Output the (x, y) coordinate of the center of the cell containing the given text.  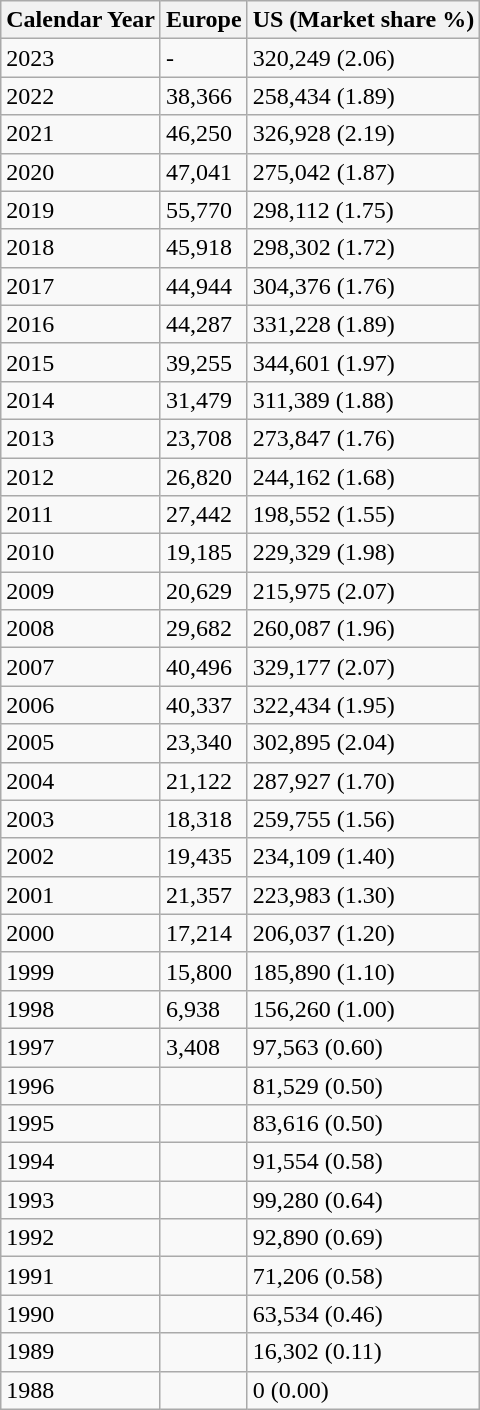
156,260 (1.00) (364, 1009)
19,435 (204, 857)
215,975 (2.07) (364, 591)
- (204, 58)
185,890 (1.10) (364, 971)
1998 (81, 1009)
18,318 (204, 819)
1990 (81, 1314)
1989 (81, 1352)
63,534 (0.46) (364, 1314)
23,708 (204, 438)
91,554 (0.58) (364, 1162)
2004 (81, 781)
31,479 (204, 400)
71,206 (0.58) (364, 1276)
1999 (81, 971)
344,601 (1.97) (364, 362)
1993 (81, 1200)
2000 (81, 933)
16,302 (0.11) (364, 1352)
229,329 (1.98) (364, 553)
223,983 (1.30) (364, 895)
1995 (81, 1124)
40,496 (204, 667)
234,109 (1.40) (364, 857)
2002 (81, 857)
206,037 (1.20) (364, 933)
244,162 (1.68) (364, 477)
331,228 (1.89) (364, 324)
2023 (81, 58)
46,250 (204, 134)
198,552 (1.55) (364, 515)
19,185 (204, 553)
92,890 (0.69) (364, 1238)
2013 (81, 438)
Europe (204, 20)
320,249 (2.06) (364, 58)
311,389 (1.88) (364, 400)
2011 (81, 515)
1991 (81, 1276)
2018 (81, 248)
44,287 (204, 324)
2001 (81, 895)
298,112 (1.75) (364, 210)
0 (0.00) (364, 1390)
23,340 (204, 743)
2017 (81, 286)
302,895 (2.04) (364, 743)
45,918 (204, 248)
287,927 (1.70) (364, 781)
20,629 (204, 591)
260,087 (1.96) (364, 629)
259,755 (1.56) (364, 819)
1994 (81, 1162)
6,938 (204, 1009)
1996 (81, 1085)
47,041 (204, 172)
2021 (81, 134)
2009 (81, 591)
17,214 (204, 933)
2003 (81, 819)
322,434 (1.95) (364, 705)
26,820 (204, 477)
326,928 (2.19) (364, 134)
44,944 (204, 286)
99,280 (0.64) (364, 1200)
2012 (81, 477)
27,442 (204, 515)
21,357 (204, 895)
21,122 (204, 781)
298,302 (1.72) (364, 248)
40,337 (204, 705)
2014 (81, 400)
2016 (81, 324)
2005 (81, 743)
2020 (81, 172)
15,800 (204, 971)
39,255 (204, 362)
2007 (81, 667)
304,376 (1.76) (364, 286)
38,366 (204, 96)
2015 (81, 362)
275,042 (1.87) (364, 172)
97,563 (0.60) (364, 1047)
2008 (81, 629)
81,529 (0.50) (364, 1085)
2022 (81, 96)
3,408 (204, 1047)
55,770 (204, 210)
29,682 (204, 629)
1992 (81, 1238)
273,847 (1.76) (364, 438)
2006 (81, 705)
US (Market share %) (364, 20)
Calendar Year (81, 20)
1988 (81, 1390)
258,434 (1.89) (364, 96)
1997 (81, 1047)
2019 (81, 210)
2010 (81, 553)
329,177 (2.07) (364, 667)
83,616 (0.50) (364, 1124)
